Extract the [x, y] coordinate from the center of the cell holding the provided text.  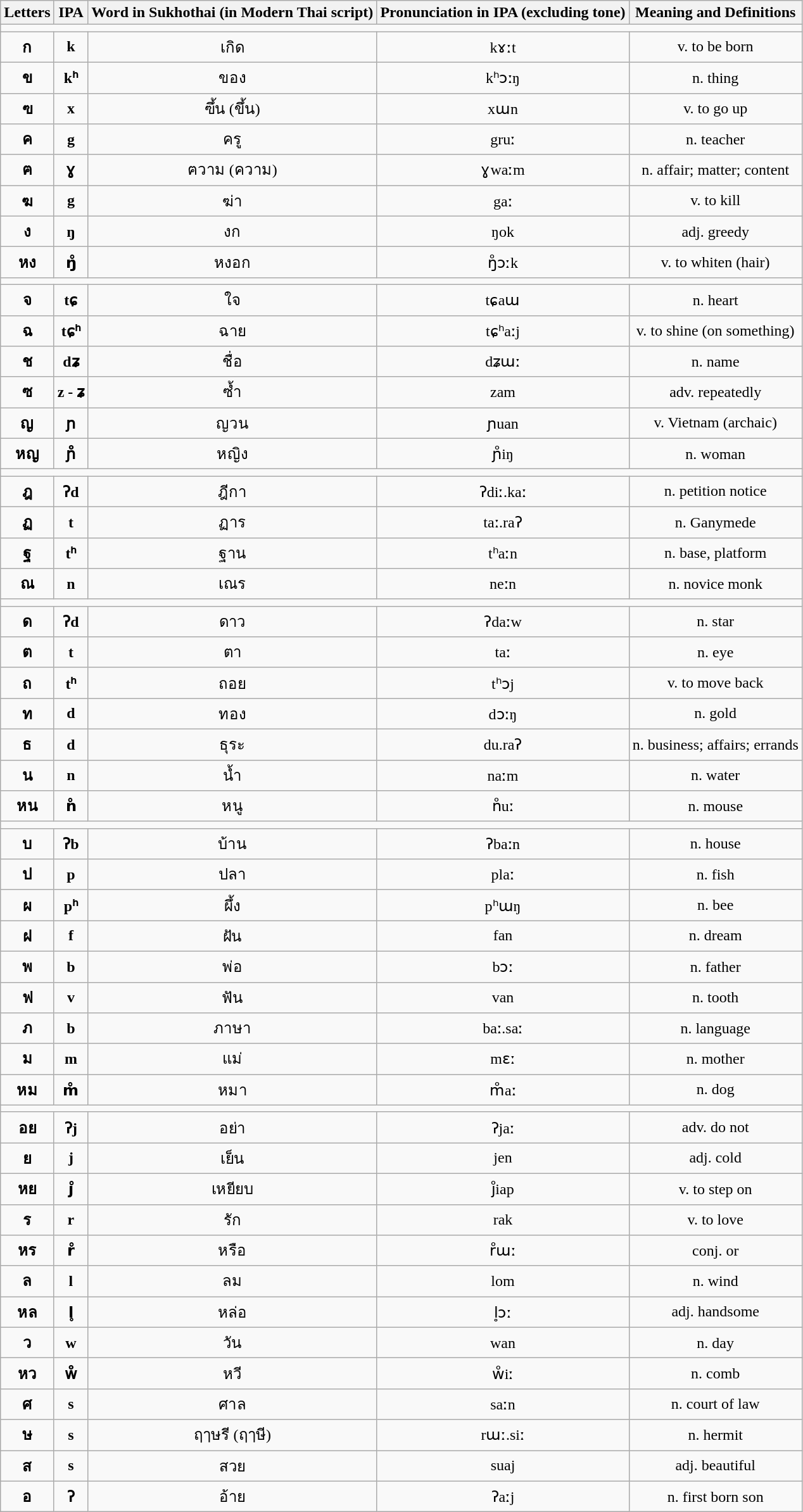
ภ [27, 1028]
n. first born son [716, 1497]
adj. greedy [716, 232]
adj. cold [716, 1159]
xɯn [503, 109]
tɕʰaːj [503, 331]
dʑɯː [503, 362]
p [71, 875]
ฉ [27, 331]
ต [27, 652]
n. court of law [716, 1404]
w [71, 1342]
ถ [27, 683]
v. to move back [716, 683]
x [71, 109]
tɕaɯ [503, 300]
z - ʑ [71, 393]
ฐาน [232, 553]
v. to kill [716, 201]
ฏ [27, 522]
น้ำ [232, 775]
adj. handsome [716, 1312]
ทอง [232, 714]
บ้าน [232, 843]
n̊ [71, 807]
ญวน [232, 423]
ของ [232, 77]
v. to go up [716, 109]
rak [503, 1219]
v. to step on [716, 1189]
ฅวาม (ความ) [232, 170]
n. dog [716, 1090]
lom [503, 1282]
n. heart [716, 300]
รัก [232, 1219]
ฉาย [232, 331]
n. novice monk [716, 584]
ฟัน [232, 998]
อ [27, 1497]
n. bee [716, 905]
ตา [232, 652]
n. star [716, 622]
แม่ [232, 1059]
Pronunciation in IPA (excluding tone) [503, 13]
zam [503, 393]
kʰɔːŋ [503, 77]
หรือ [232, 1251]
ฟ [27, 998]
หงอก [232, 262]
wan [503, 1342]
ฎ [27, 491]
ย [27, 1159]
j [71, 1159]
n. Ganymede [716, 522]
ɣ [71, 170]
ʔ [71, 1497]
naːm [503, 775]
tʰɔj [503, 683]
ศ [27, 1404]
หล่อ [232, 1312]
v. Vietnam (archaic) [716, 423]
r̊ [71, 1251]
เกิด [232, 47]
ส [27, 1465]
dɔːŋ [503, 714]
suaj [503, 1465]
บ [27, 843]
หน [27, 807]
tʰaːn [503, 553]
v. to shine (on something) [716, 331]
ʔdaːw [503, 622]
ฤๅษรี (ฤๅษี) [232, 1435]
ร [27, 1219]
ฝ [27, 936]
r [71, 1219]
n. house [716, 843]
bɔː [503, 966]
du.raʔ [503, 745]
j̊iap [503, 1189]
ฃึ้น (ขึ้น) [232, 109]
ว [27, 1342]
ค [27, 139]
ɣwaːm [503, 170]
ธุระ [232, 745]
v [71, 998]
งก [232, 232]
taː.raʔ [503, 522]
n. dream [716, 936]
n. comb [716, 1374]
adv. repeatedly [716, 393]
n. tooth [716, 998]
ครู [232, 139]
ʔjaː [503, 1127]
kɤːt [503, 47]
ลม [232, 1282]
ɲ̊iŋ [503, 453]
หนู [232, 807]
pʰɯŋ [503, 905]
n. base, platform [716, 553]
หญ [27, 453]
n. fish [716, 875]
m̊ [71, 1090]
อ้าย [232, 1497]
n. hermit [716, 1435]
ʔj [71, 1127]
ก [27, 47]
n. eye [716, 652]
หม [27, 1090]
ŋ [71, 232]
f [71, 936]
พ [27, 966]
ซ้ำ [232, 393]
ดาว [232, 622]
เหยียบ [232, 1189]
ศาล [232, 1404]
ม [27, 1059]
จ [27, 300]
n. business; affairs; errands [716, 745]
l [71, 1282]
IPA [71, 13]
ณ [27, 584]
v. to love [716, 1219]
r̊ɯː [503, 1251]
สวย [232, 1465]
ชื่อ [232, 362]
ŋ̊ɔːk [503, 262]
adj. beautiful [716, 1465]
tɕʰ [71, 331]
หมา [232, 1090]
saːn [503, 1404]
n. mouse [716, 807]
m̊aː [503, 1090]
พ่อ [232, 966]
ʔbaːn [503, 843]
n. language [716, 1028]
fan [503, 936]
ฃ [27, 109]
ภาษา [232, 1028]
ʔaːj [503, 1497]
gaː [503, 201]
Letters [27, 13]
n. gold [716, 714]
ท [27, 714]
taː [503, 652]
ล [27, 1282]
jen [503, 1159]
หง [27, 262]
อย่า [232, 1127]
ธ [27, 745]
ɲ̊ [71, 453]
n. teacher [716, 139]
n. affair; matter; content [716, 170]
ŋ̊ [71, 262]
tɕ [71, 300]
n. wind [716, 1282]
หญิง [232, 453]
v. to whiten (hair) [716, 262]
หร [27, 1251]
ผึ้ง [232, 905]
dʑ [71, 362]
kʰ [71, 77]
n. father [716, 966]
mɛː [503, 1059]
ẘiː [503, 1374]
ถอย [232, 683]
ง [27, 232]
ŋok [503, 232]
j̊ [71, 1189]
ฝัน [232, 936]
n. woman [716, 453]
ʔb [71, 843]
n̊uː [503, 807]
วัน [232, 1342]
น [27, 775]
k [71, 47]
ฅ [27, 170]
n. mother [716, 1059]
adv. do not [716, 1127]
pʰ [71, 905]
neːn [503, 584]
หย [27, 1189]
l̥ [71, 1312]
หว [27, 1374]
ɲ [71, 423]
เย็น [232, 1159]
m [71, 1059]
ใจ [232, 300]
ษ [27, 1435]
van [503, 998]
n. water [716, 775]
ญ [27, 423]
ด [27, 622]
ข [27, 77]
หวี [232, 1374]
ป [27, 875]
n. thing [716, 77]
ẘ [71, 1374]
ผ [27, 905]
Word in Sukhothai (in Modern Thai script) [232, 13]
ฆ [27, 201]
baː.saː [503, 1028]
l̥ɔː [503, 1312]
ช [27, 362]
gruː [503, 139]
ปลา [232, 875]
อย [27, 1127]
ฎีกา [232, 491]
หล [27, 1312]
n. petition notice [716, 491]
v. to be born [716, 47]
conj. or [716, 1251]
Meaning and Definitions [716, 13]
n. day [716, 1342]
plaː [503, 875]
เณร [232, 584]
ฏาร [232, 522]
ซ [27, 393]
rɯː.siː [503, 1435]
ʔdiː.kaː [503, 491]
ฐ [27, 553]
ɲuan [503, 423]
ฆ่า [232, 201]
n. name [716, 362]
